From the cell containing the given text, extract its center point as [x, y] coordinate. 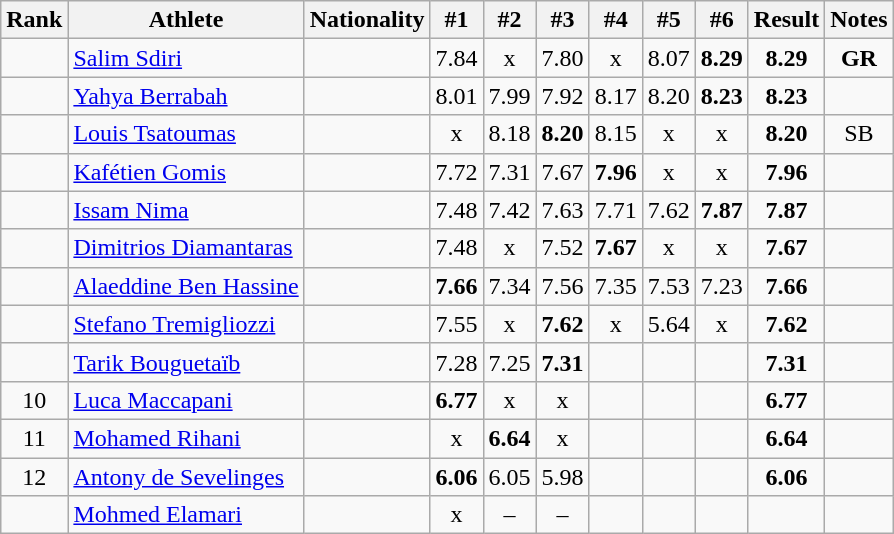
6.05 [510, 477]
Kafétien Gomis [186, 172]
7.52 [562, 248]
8.01 [456, 96]
SB [859, 134]
Salim Sdiri [186, 58]
7.80 [562, 58]
8.17 [616, 96]
Rank [34, 20]
7.63 [562, 210]
Mohmed Elamari [186, 515]
8.15 [616, 134]
Athlete [186, 20]
7.56 [562, 286]
Dimitrios Diamantaras [186, 248]
Yahya Berrabah [186, 96]
Result [786, 20]
#3 [562, 20]
7.25 [510, 362]
Tarik Bouguetaïb [186, 362]
7.53 [668, 286]
7.71 [616, 210]
5.98 [562, 477]
#4 [616, 20]
Issam Nima [186, 210]
7.34 [510, 286]
10 [34, 400]
7.42 [510, 210]
Luca Maccapani [186, 400]
8.18 [510, 134]
#1 [456, 20]
#5 [668, 20]
Stefano Tremigliozzi [186, 324]
Notes [859, 20]
8.07 [668, 58]
7.72 [456, 172]
11 [34, 438]
#2 [510, 20]
12 [34, 477]
7.35 [616, 286]
7.99 [510, 96]
Antony de Sevelinges [186, 477]
7.28 [456, 362]
5.64 [668, 324]
#6 [722, 20]
Nationality [367, 20]
7.84 [456, 58]
7.23 [722, 286]
7.55 [456, 324]
Louis Tsatoumas [186, 134]
Mohamed Rihani [186, 438]
Alaeddine Ben Hassine [186, 286]
7.92 [562, 96]
GR [859, 58]
